Locate the cell with the specified text and output its (x, y) center coordinate. 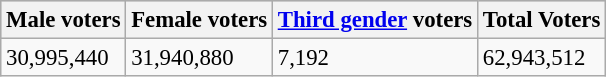
7,192 (374, 58)
Total Voters (542, 20)
30,995,440 (64, 58)
31,940,880 (200, 58)
Third gender voters (374, 20)
62,943,512 (542, 58)
Male voters (64, 20)
Female voters (200, 20)
